Identify which cell holds the provided text, then report its (x, y) central coordinate. 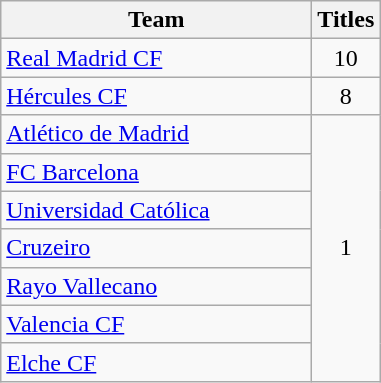
Rayo Vallecano (156, 286)
Titles (346, 20)
Universidad Católica (156, 210)
Hércules CF (156, 96)
Elche CF (156, 362)
FC Barcelona (156, 172)
Real Madrid CF (156, 58)
Team (156, 20)
1 (346, 248)
Atlético de Madrid (156, 134)
Valencia CF (156, 324)
8 (346, 96)
10 (346, 58)
Cruzeiro (156, 248)
